Capture the cell that displays the provided text and extract its [X, Y] central coordinate. 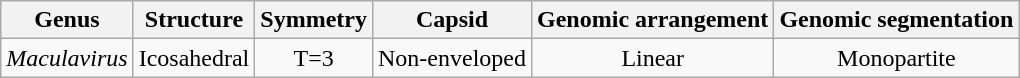
Genomic arrangement [653, 20]
Non-enveloped [452, 58]
T=3 [314, 58]
Linear [653, 58]
Structure [194, 20]
Monopartite [896, 58]
Icosahedral [194, 58]
Maculavirus [67, 58]
Capsid [452, 20]
Genus [67, 20]
Genomic segmentation [896, 20]
Symmetry [314, 20]
